Scan for the cell matching the given text and deliver its (X, Y) coordinate at center. 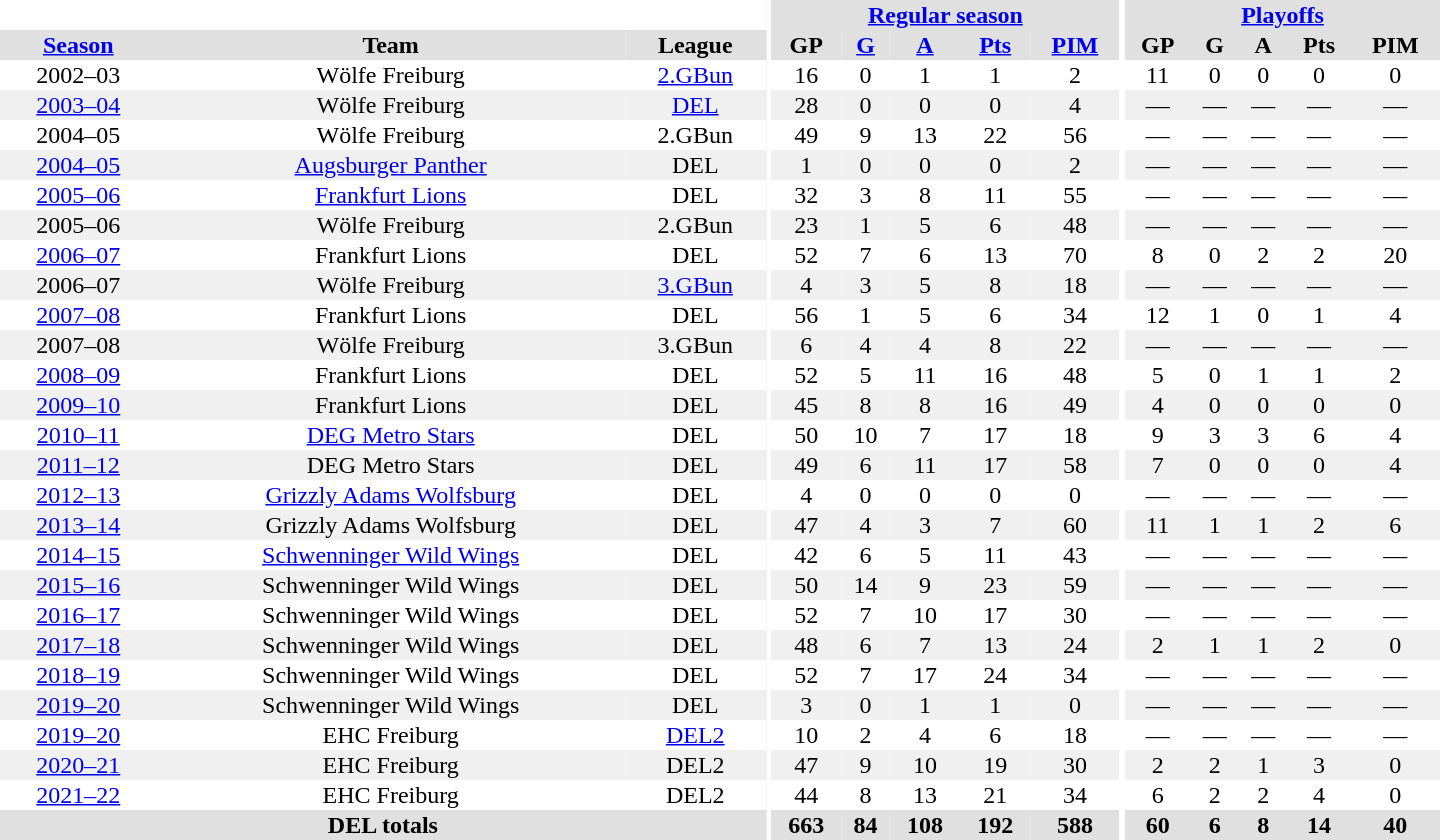
588 (1074, 825)
32 (806, 195)
2012–13 (78, 495)
League (696, 45)
2011–12 (78, 465)
44 (806, 795)
DEL totals (383, 825)
2015–16 (78, 585)
Augsburger Panther (391, 165)
2017–18 (78, 645)
192 (995, 825)
12 (1158, 315)
59 (1074, 585)
2020–21 (78, 765)
84 (866, 825)
2014–15 (78, 555)
19 (995, 765)
40 (1395, 825)
2002–03 (78, 75)
70 (1074, 255)
20 (1395, 255)
2003–04 (78, 105)
2008–09 (78, 375)
2021–22 (78, 795)
Playoffs (1282, 15)
2009–10 (78, 405)
21 (995, 795)
58 (1074, 465)
Regular season (945, 15)
Team (391, 45)
663 (806, 825)
28 (806, 105)
45 (806, 405)
43 (1074, 555)
55 (1074, 195)
42 (806, 555)
2018–19 (78, 675)
Season (78, 45)
2013–14 (78, 525)
2016–17 (78, 615)
2010–11 (78, 435)
108 (925, 825)
